Provide the [X, Y] coordinate of the cell's center where the given text is located.  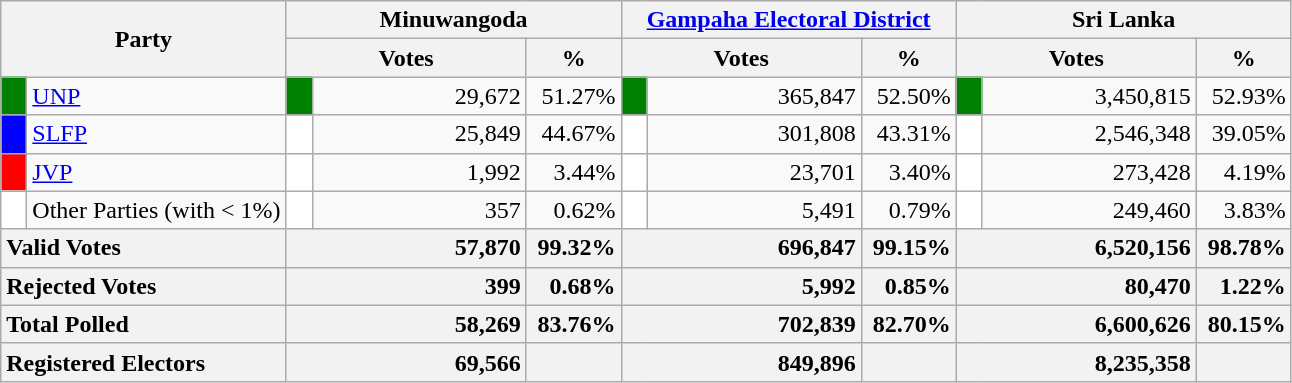
3.40% [908, 172]
696,847 [741, 248]
Valid Votes [144, 248]
58,269 [406, 324]
Total Polled [144, 324]
UNP [156, 96]
6,600,626 [1076, 324]
80,470 [1076, 286]
301,808 [754, 134]
6,520,156 [1076, 248]
3.44% [574, 172]
3.83% [1244, 210]
1.22% [1244, 286]
Gampaha Electoral District [788, 20]
357 [419, 210]
25,849 [419, 134]
Registered Electors [144, 362]
98.78% [1244, 248]
365,847 [754, 96]
Other Parties (with < 1%) [156, 210]
51.27% [574, 96]
8,235,358 [1076, 362]
0.68% [574, 286]
23,701 [754, 172]
43.31% [908, 134]
JVP [156, 172]
44.67% [574, 134]
80.15% [1244, 324]
52.93% [1244, 96]
702,839 [741, 324]
99.32% [574, 248]
29,672 [419, 96]
0.85% [908, 286]
52.50% [908, 96]
Rejected Votes [144, 286]
0.62% [574, 210]
3,450,815 [1089, 96]
39.05% [1244, 134]
399 [406, 286]
273,428 [1089, 172]
Sri Lanka [1124, 20]
249,460 [1089, 210]
5,491 [754, 210]
57,870 [406, 248]
Party [144, 39]
849,896 [741, 362]
83.76% [574, 324]
4.19% [1244, 172]
SLFP [156, 134]
1,992 [419, 172]
0.79% [908, 210]
82.70% [908, 324]
2,546,348 [1089, 134]
Minuwangoda [454, 20]
5,992 [741, 286]
69,566 [406, 362]
99.15% [908, 248]
